For the text-containing cell, return its midpoint in (X, Y) coordinate format. 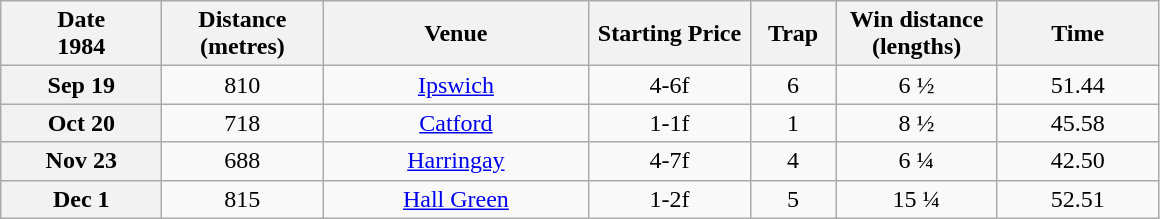
51.44 (1078, 85)
Starting Price (670, 34)
45.58 (1078, 123)
Oct 20 (82, 123)
15 ¼ (916, 199)
4-7f (670, 161)
Hall Green (456, 199)
Trap (793, 34)
Catford (456, 123)
718 (242, 123)
4 (793, 161)
8 ½ (916, 123)
Ipswich (456, 85)
6 (793, 85)
Dec 1 (82, 199)
815 (242, 199)
52.51 (1078, 199)
Win distance (lengths) (916, 34)
6 ¼ (916, 161)
Nov 23 (82, 161)
Harringay (456, 161)
6 ½ (916, 85)
Sep 19 (82, 85)
Time (1078, 34)
42.50 (1078, 161)
Venue (456, 34)
688 (242, 161)
5 (793, 199)
1 (793, 123)
1-2f (670, 199)
Distance(metres) (242, 34)
810 (242, 85)
1-1f (670, 123)
4-6f (670, 85)
Date1984 (82, 34)
